Determine the [X, Y] coordinate at the center of the cell enclosing the given text.  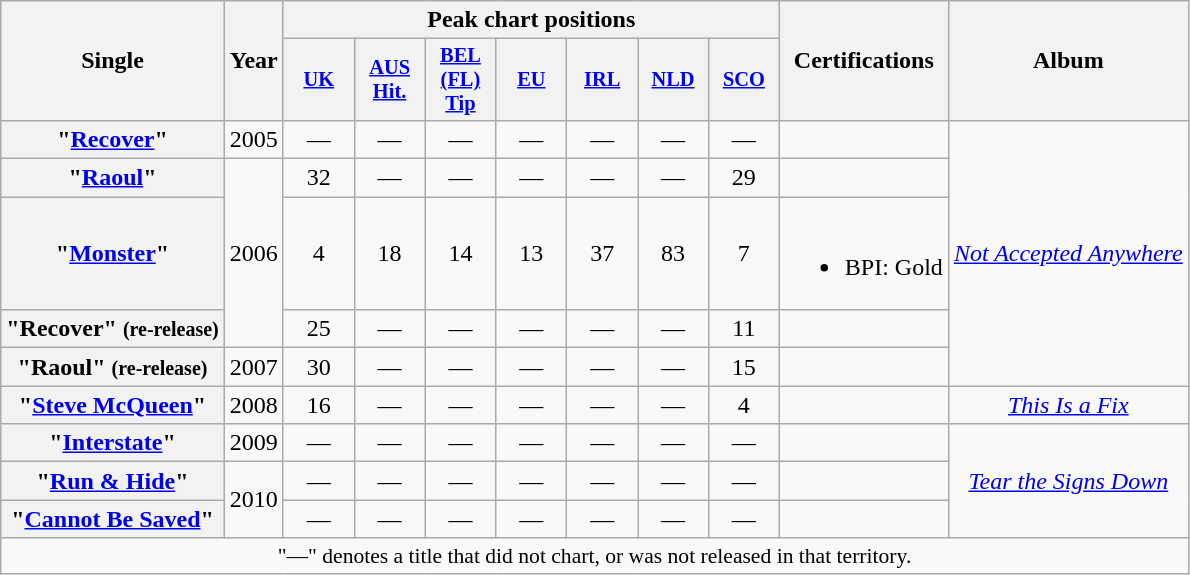
Peak chart positions [531, 20]
BPI: Gold [864, 254]
SCO [744, 80]
2009 [254, 443]
"Run & Hide" [113, 481]
37 [602, 254]
7 [744, 254]
30 [318, 367]
Single [113, 61]
2007 [254, 367]
13 [532, 254]
"Monster" [113, 254]
This Is a Fix [1068, 405]
Year [254, 61]
11 [744, 329]
UK [318, 80]
"Recover" (re-release) [113, 329]
"Steve McQueen" [113, 405]
14 [460, 254]
16 [318, 405]
18 [390, 254]
2008 [254, 405]
BEL(FL)Tip [460, 80]
"—" denotes a title that did not chart, or was not released in that territory. [594, 556]
32 [318, 178]
2006 [254, 254]
"Raoul" [113, 178]
IRL [602, 80]
15 [744, 367]
"Raoul" (re-release) [113, 367]
Certifications [864, 61]
"Cannot Be Saved" [113, 519]
AUSHit. [390, 80]
83 [674, 254]
NLD [674, 80]
2005 [254, 139]
25 [318, 329]
29 [744, 178]
"Recover" [113, 139]
EU [532, 80]
Tear the Signs Down [1068, 481]
2010 [254, 500]
"Interstate" [113, 443]
Not Accepted Anywhere [1068, 252]
Album [1068, 61]
